Return the (X, Y) coordinate for the center point of the cell that contains the specified text.  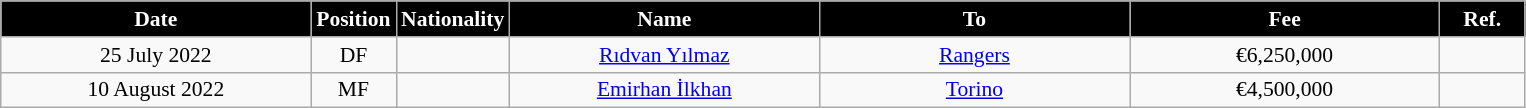
Fee (1285, 19)
MF (354, 90)
Rangers (974, 55)
Nationality (452, 19)
DF (354, 55)
Name (664, 19)
Rıdvan Yılmaz (664, 55)
To (974, 19)
Ref. (1482, 19)
25 July 2022 (156, 55)
Torino (974, 90)
€6,250,000 (1285, 55)
Date (156, 19)
10 August 2022 (156, 90)
€4,500,000 (1285, 90)
Position (354, 19)
Emirhan İlkhan (664, 90)
